Capture the cell that displays the provided text and extract its (X, Y) central coordinate. 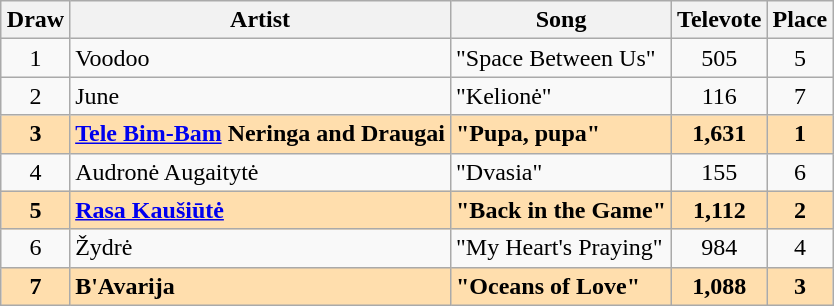
Song (562, 20)
984 (720, 248)
Voodoo (260, 58)
June (260, 96)
1,112 (720, 210)
505 (720, 58)
"Kelionė" (562, 96)
Draw (35, 20)
116 (720, 96)
B'Avarija (260, 286)
Place (800, 20)
"My Heart's Praying" (562, 248)
Televote (720, 20)
Audronė Augaitytė (260, 172)
Tele Bim-Bam Neringa and Draugai (260, 134)
1,088 (720, 286)
"Pupa, pupa" (562, 134)
"Space Between Us" (562, 58)
"Back in the Game" (562, 210)
Artist (260, 20)
Žydrė (260, 248)
"Dvasia" (562, 172)
Rasa Kaušiūtė (260, 210)
1,631 (720, 134)
155 (720, 172)
"Oceans of Love" (562, 286)
